Find where the given text appears and provide that cell's center as (X, Y) coordinate. 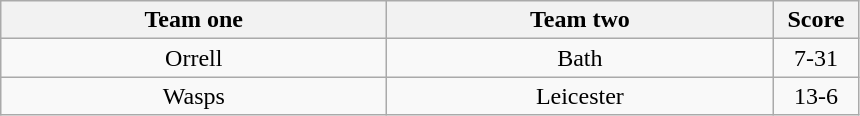
Bath (580, 58)
Wasps (194, 96)
7-31 (816, 58)
Leicester (580, 96)
13-6 (816, 96)
Team one (194, 20)
Team two (580, 20)
Score (816, 20)
Orrell (194, 58)
